Search for the cell housing the specified text and yield its [x, y] center coordinate. 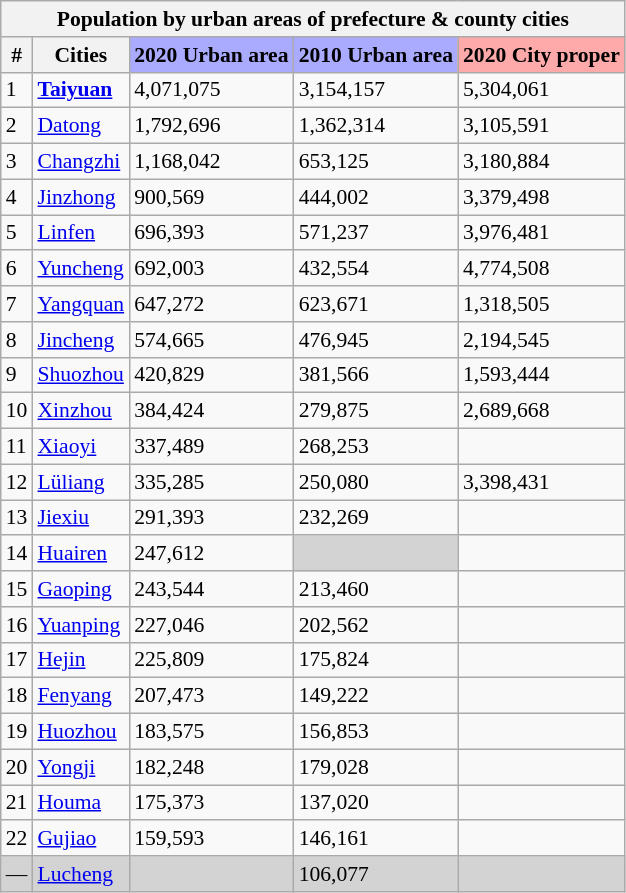
175,824 [376, 660]
Yuanping [80, 625]
11 [17, 447]
18 [17, 696]
7 [17, 304]
653,125 [376, 162]
4,774,508 [542, 269]
# [17, 55]
337,489 [211, 447]
9 [17, 375]
1 [17, 90]
696,393 [211, 233]
207,473 [211, 696]
159,593 [211, 839]
3,976,481 [542, 233]
381,566 [376, 375]
3 [17, 162]
2,689,668 [542, 411]
19 [17, 732]
21 [17, 803]
2020 City proper [542, 55]
Lüliang [80, 482]
574,665 [211, 340]
444,002 [376, 197]
Taiyuan [80, 90]
Gujiao [80, 839]
Yangquan [80, 304]
Xiaoyi [80, 447]
225,809 [211, 660]
5,304,061 [542, 90]
213,460 [376, 589]
— [17, 874]
17 [17, 660]
291,393 [211, 518]
2 [17, 126]
5 [17, 233]
202,562 [376, 625]
3,398,431 [542, 482]
476,945 [376, 340]
2010 Urban area [376, 55]
20 [17, 767]
6 [17, 269]
16 [17, 625]
623,671 [376, 304]
13 [17, 518]
Yuncheng [80, 269]
Jincheng [80, 340]
Houma [80, 803]
137,020 [376, 803]
156,853 [376, 732]
2020 Urban area [211, 55]
250,080 [376, 482]
1,318,505 [542, 304]
Changzhi [80, 162]
146,161 [376, 839]
384,424 [211, 411]
4 [17, 197]
182,248 [211, 767]
Huozhou [80, 732]
243,544 [211, 589]
279,875 [376, 411]
Shuozhou [80, 375]
3,154,157 [376, 90]
1,362,314 [376, 126]
227,046 [211, 625]
183,575 [211, 732]
106,077 [376, 874]
149,222 [376, 696]
Population by urban areas of prefecture & county cities [313, 19]
Datong [80, 126]
1,593,444 [542, 375]
Yongji [80, 767]
Fenyang [80, 696]
Xinzhou [80, 411]
335,285 [211, 482]
10 [17, 411]
15 [17, 589]
175,373 [211, 803]
247,612 [211, 554]
1,792,696 [211, 126]
Gaoping [80, 589]
4,071,075 [211, 90]
12 [17, 482]
3,105,591 [542, 126]
3,379,498 [542, 197]
420,829 [211, 375]
22 [17, 839]
1,168,042 [211, 162]
2,194,545 [542, 340]
647,272 [211, 304]
432,554 [376, 269]
Huairen [80, 554]
Jinzhong [80, 197]
3,180,884 [542, 162]
232,269 [376, 518]
Lucheng [80, 874]
14 [17, 554]
692,003 [211, 269]
900,569 [211, 197]
268,253 [376, 447]
179,028 [376, 767]
Hejin [80, 660]
571,237 [376, 233]
8 [17, 340]
Jiexiu [80, 518]
Cities [80, 55]
Linfen [80, 233]
